Search for the cell housing the specified text and yield its (X, Y) center coordinate. 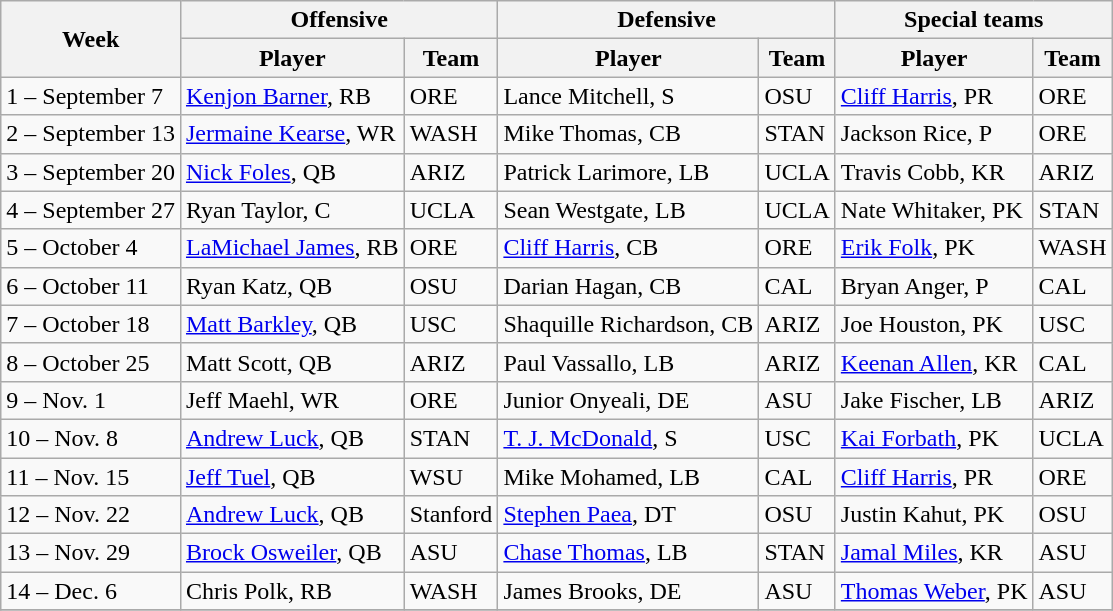
T. J. McDonald, S (628, 438)
Patrick Larimore, LB (628, 172)
Jamal Miles, KR (934, 553)
Cliff Harris, CB (628, 248)
Stanford (451, 515)
Sean Westgate, LB (628, 210)
Junior Onyeali, DE (628, 400)
Ryan Taylor, C (292, 210)
LaMichael James, RB (292, 248)
8 – October 25 (91, 362)
Week (91, 39)
Defensive (666, 20)
13 – Nov. 29 (91, 553)
10 – Nov. 8 (91, 438)
Darian Hagan, CB (628, 286)
4 – September 27 (91, 210)
6 – October 11 (91, 286)
James Brooks, DE (628, 591)
11 – Nov. 15 (91, 477)
Paul Vassallo, LB (628, 362)
Nate Whitaker, PK (934, 210)
Ryan Katz, QB (292, 286)
Jackson Rice, P (934, 134)
5 – October 4 (91, 248)
Offensive (338, 20)
Lance Mitchell, S (628, 96)
Matt Scott, QB (292, 362)
12 – Nov. 22 (91, 515)
Mike Mohamed, LB (628, 477)
Nick Foles, QB (292, 172)
14 – Dec. 6 (91, 591)
9 – Nov. 1 (91, 400)
Travis Cobb, KR (934, 172)
Jeff Maehl, WR (292, 400)
Chase Thomas, LB (628, 553)
Matt Barkley, QB (292, 324)
Jermaine Kearse, WR (292, 134)
Bryan Anger, P (934, 286)
Mike Thomas, CB (628, 134)
Kai Forbath, PK (934, 438)
2 – September 13 (91, 134)
Justin Kahut, PK (934, 515)
Brock Osweiler, QB (292, 553)
Jeff Tuel, QB (292, 477)
WSU (451, 477)
Jake Fischer, LB (934, 400)
Kenjon Barner, RB (292, 96)
Joe Houston, PK (934, 324)
Chris Polk, RB (292, 591)
Stephen Paea, DT (628, 515)
Shaquille Richardson, CB (628, 324)
Special teams (974, 20)
Keenan Allen, KR (934, 362)
Erik Folk, PK (934, 248)
1 – September 7 (91, 96)
7 – October 18 (91, 324)
Thomas Weber, PK (934, 591)
3 – September 20 (91, 172)
